Determine the (x, y) coordinate at the center of the cell enclosing the given text.  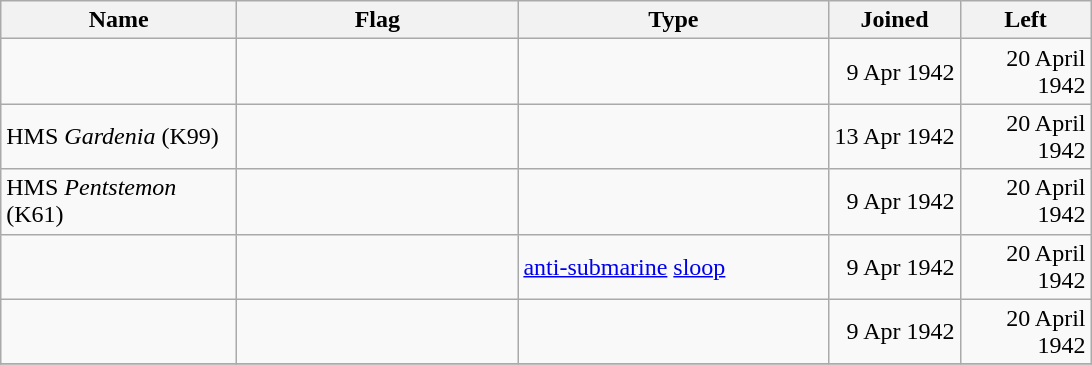
Type (674, 20)
HMS Gardenia (K99) (119, 136)
Left (1026, 20)
HMS Pentstemon (K61) (119, 202)
Joined (894, 20)
Flag (378, 20)
anti-submarine sloop (674, 266)
Name (119, 20)
13 Apr 1942 (894, 136)
